Extract the (x, y) coordinate from the center of the cell holding the provided text.  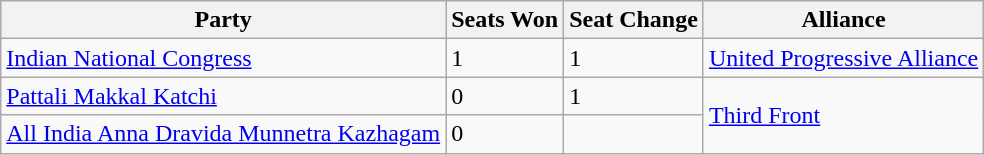
Alliance (843, 20)
Seats Won (505, 20)
Party (224, 20)
Third Front (843, 115)
Pattali Makkal Katchi (224, 96)
All India Anna Dravida Munnetra Kazhagam (224, 134)
Indian National Congress (224, 58)
Seat Change (634, 20)
United Progressive Alliance (843, 58)
